From the cell containing the given text, extract its center point as [X, Y] coordinate. 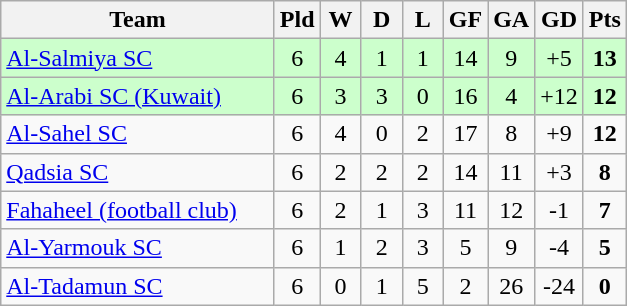
Fahaheel (football club) [138, 210]
D [382, 20]
GD [560, 20]
GA [512, 20]
26 [512, 286]
Al-Yarmouk SC [138, 248]
17 [465, 134]
Al-Tadamun SC [138, 286]
Al-Salmiya SC [138, 58]
+5 [560, 58]
L [422, 20]
+12 [560, 96]
-24 [560, 286]
7 [604, 210]
13 [604, 58]
+3 [560, 172]
Qadsia SC [138, 172]
16 [465, 96]
Al-Sahel SC [138, 134]
-1 [560, 210]
-4 [560, 248]
Pld [297, 20]
GF [465, 20]
W [340, 20]
Pts [604, 20]
Al-Arabi SC (Kuwait) [138, 96]
Team [138, 20]
+9 [560, 134]
